Capture the cell that displays the provided text and extract its (X, Y) central coordinate. 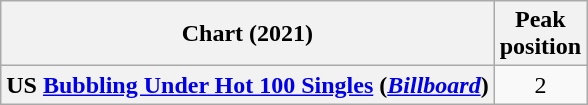
US Bubbling Under Hot 100 Singles (Billboard) (248, 85)
2 (540, 85)
Peakposition (540, 34)
Chart (2021) (248, 34)
